Capture the cell that displays the provided text and extract its (x, y) central coordinate. 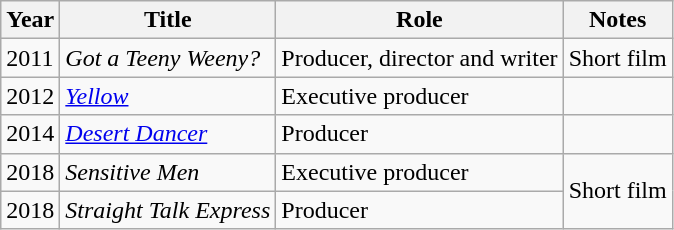
Straight Talk Express (168, 210)
Role (420, 20)
Year (30, 20)
2012 (30, 96)
Got a Teeny Weeny? (168, 58)
2011 (30, 58)
2014 (30, 134)
Desert Dancer (168, 134)
Yellow (168, 96)
Notes (618, 20)
Producer, director and writer (420, 58)
Sensitive Men (168, 172)
Title (168, 20)
